Return (x, y) of the center of cell containing provided text 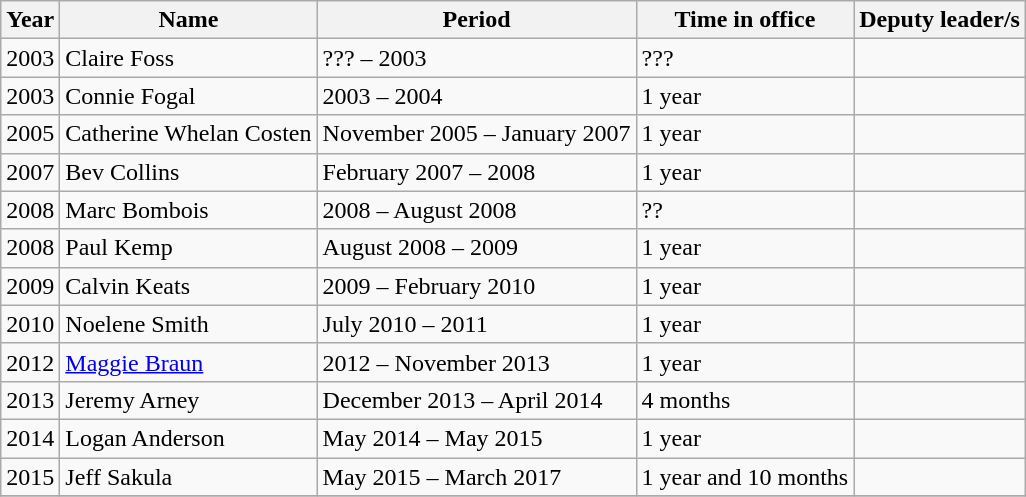
Period (476, 20)
2009 – February 2010 (476, 286)
2014 (30, 438)
August 2008 – 2009 (476, 248)
Jeff Sakula (188, 477)
Name (188, 20)
May 2014 – May 2015 (476, 438)
Logan Anderson (188, 438)
February 2007 – 2008 (476, 172)
2003 – 2004 (476, 96)
Maggie Braun (188, 362)
Year (30, 20)
2009 (30, 286)
??? – 2003 (476, 58)
Noelene Smith (188, 324)
2008 – August 2008 (476, 210)
1 year and 10 months (745, 477)
2013 (30, 400)
Catherine Whelan Costen (188, 134)
July 2010 – 2011 (476, 324)
Jeremy Arney (188, 400)
Connie Fogal (188, 96)
Paul Kemp (188, 248)
2010 (30, 324)
Time in office (745, 20)
?? (745, 210)
4 months (745, 400)
December 2013 – April 2014 (476, 400)
Marc Bombois (188, 210)
2005 (30, 134)
2012 (30, 362)
2012 – November 2013 (476, 362)
??? (745, 58)
May 2015 – March 2017 (476, 477)
2015 (30, 477)
2007 (30, 172)
Bev Collins (188, 172)
Claire Foss (188, 58)
Deputy leader/s (940, 20)
Calvin Keats (188, 286)
November 2005 – January 2007 (476, 134)
